Search for the cell housing the specified text and yield its [X, Y] center coordinate. 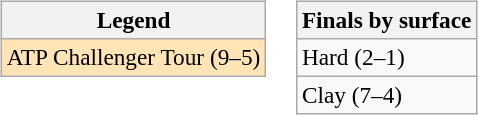
Finals by surface [387, 20]
Hard (2–1) [387, 57]
ATP Challenger Tour (9–5) [133, 57]
Legend [133, 20]
Clay (7–4) [387, 95]
